Provide the [X, Y] coordinate of the cell's center where the given text is located.  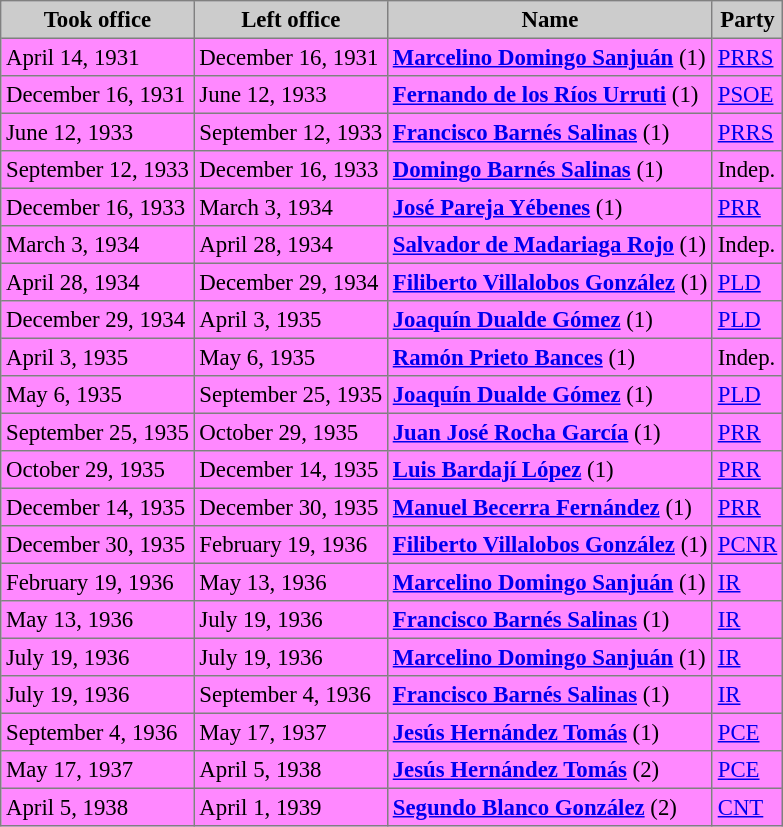
Fernando de los Ríos Urruti (1) [550, 95]
Took office [98, 20]
José Pareja Yébenes (1) [550, 207]
April 14, 1931 [98, 57]
Manuel Becerra Fernández (1) [550, 507]
April 1, 1939 [290, 807]
PCNR [747, 545]
Left office [290, 20]
Jesús Hernández Tomás (1) [550, 732]
Ramón Prieto Bances (1) [550, 357]
Name [550, 20]
Salvador de Madariaga Rojo (1) [550, 245]
Jesús Hernández Tomás (2) [550, 770]
Juan José Rocha García (1) [550, 432]
CNT [747, 807]
Luis Bardají López (1) [550, 470]
Party [747, 20]
PSOE [747, 95]
Segundo Blanco González (2) [550, 807]
Domingo Barnés Salinas (1) [550, 170]
